Locate the cell with the specified text and output its [X, Y] center coordinate. 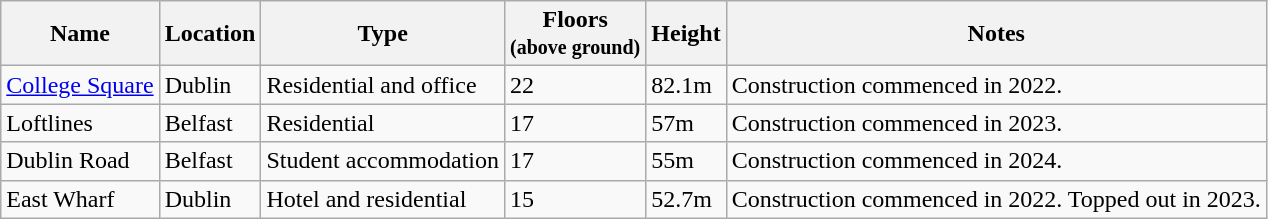
Notes [996, 34]
Loftlines [80, 123]
Floors(above ground) [576, 34]
52.7m [686, 199]
Hotel and residential [383, 199]
Construction commenced in 2022. [996, 85]
Construction commenced in 2022. Topped out in 2023. [996, 199]
Height [686, 34]
Name [80, 34]
Residential and office [383, 85]
55m [686, 161]
Location [210, 34]
Student accommodation [383, 161]
82.1m [686, 85]
22 [576, 85]
15 [576, 199]
Residential [383, 123]
Dublin Road [80, 161]
East Wharf [80, 199]
Type [383, 34]
College Square [80, 85]
Construction commenced in 2023. [996, 123]
Construction commenced in 2024. [996, 161]
57m [686, 123]
